Return (X, Y) of the center of cell containing provided text 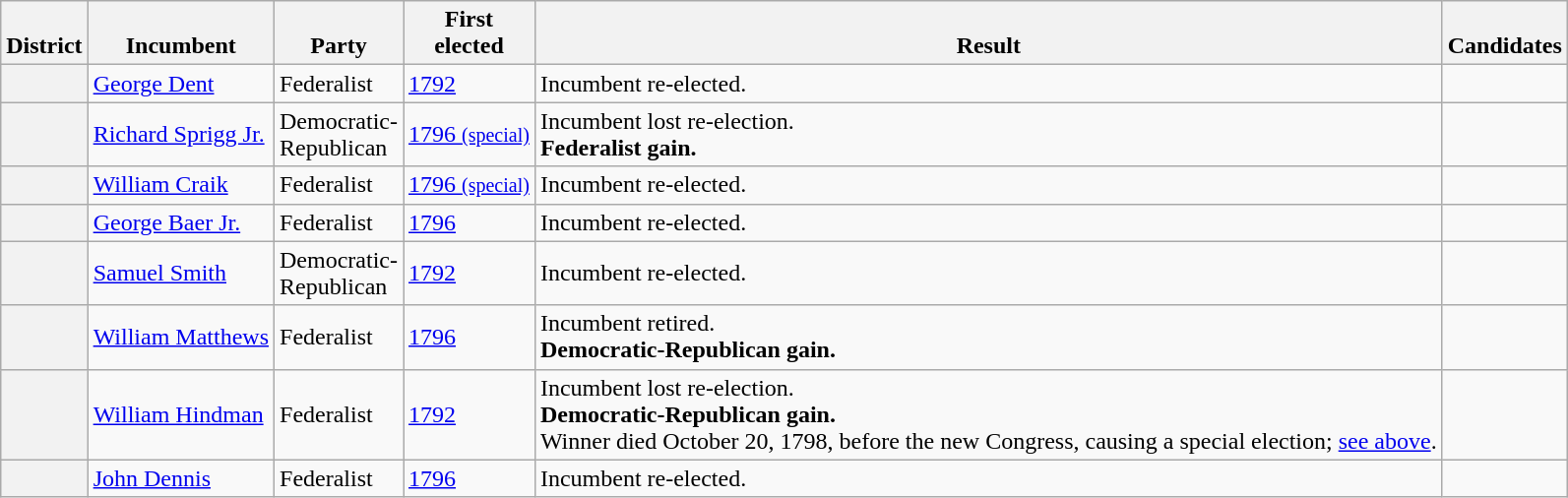
Incumbent lost re-election.Democratic-Republican gain.Winner died October 20, 1798, before the new Congress, causing a special election; see above. (988, 414)
Incumbent retired.Democratic-Republican gain. (988, 337)
Samuel Smith (181, 274)
John Dennis (181, 478)
Party (339, 33)
George Baer Jr. (181, 222)
Firstelected (470, 33)
George Dent (181, 84)
Candidates (1504, 33)
Incumbent lost re-election.Federalist gain. (988, 134)
Result (988, 33)
Incumbent (181, 33)
District (44, 33)
William Craik (181, 185)
William Matthews (181, 337)
Richard Sprigg Jr. (181, 134)
William Hindman (181, 414)
